Find where the given text appears and provide that cell's center as [X, Y] coordinate. 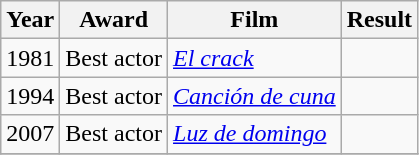
1994 [30, 96]
Result [379, 20]
Film [255, 20]
El crack [255, 58]
2007 [30, 134]
1981 [30, 58]
Award [114, 20]
Luz de domingo [255, 134]
Year [30, 20]
Canción de cuna [255, 96]
